Provide the (x, y) coordinate of the cell's center where the given text is located.  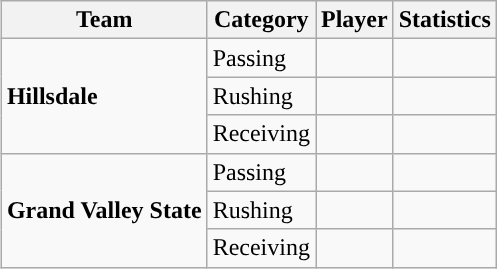
Statistics (444, 20)
Team (104, 20)
Category (261, 20)
Player (355, 20)
Hillsdale (104, 96)
Grand Valley State (104, 210)
